Determine the [X, Y] coordinate at the center of the cell enclosing the given text.  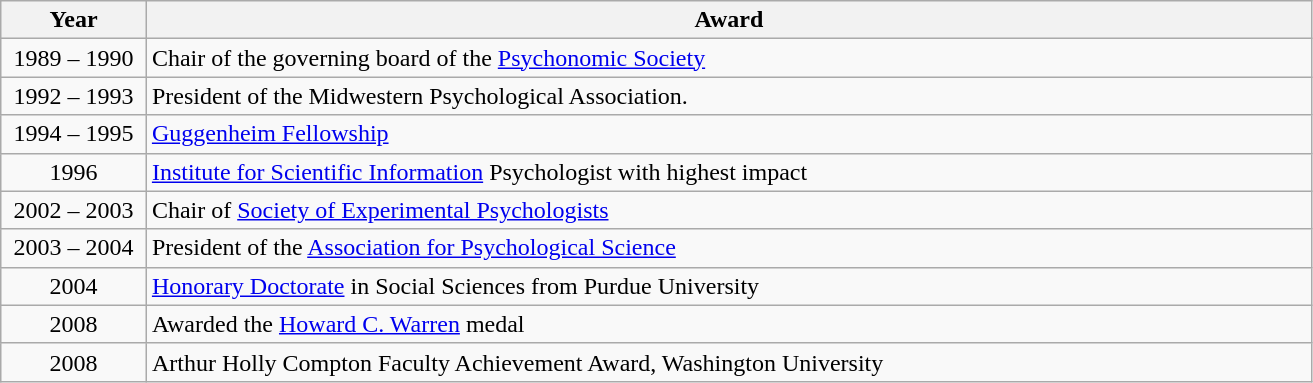
Award [728, 20]
Chair of Society of Experimental Psychologists [728, 210]
1992 – 1993 [74, 96]
Awarded the Howard C. Warren medal [728, 324]
1996 [74, 172]
Honorary Doctorate in Social Sciences from Purdue University [728, 286]
2003 – 2004 [74, 248]
2002 – 2003 [74, 210]
President of the Midwestern Psychological Association. [728, 96]
1994 – 1995 [74, 134]
President of the Association for Psychological Science [728, 248]
1989 – 1990 [74, 58]
2004 [74, 286]
Arthur Holly Compton Faculty Achievement Award, Washington University [728, 362]
Guggenheim Fellowship [728, 134]
Chair of the governing board of the Psychonomic Society [728, 58]
Institute for Scientific Information Psychologist with highest impact [728, 172]
Year [74, 20]
